Determine the (x, y) coordinate at the center of the cell enclosing the given text.  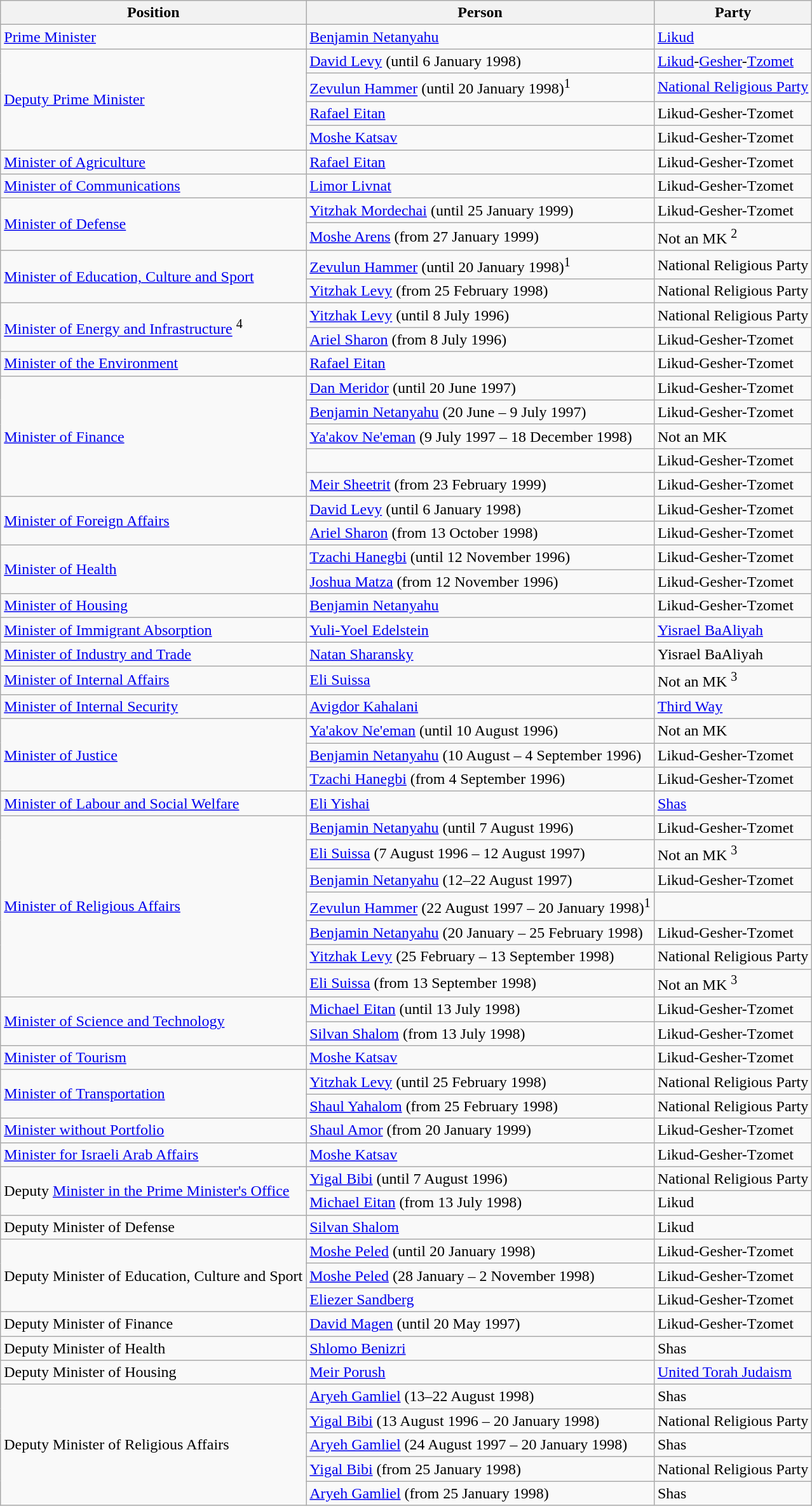
Not an MK 2 (733, 236)
Minister of Foreign Affairs (154, 521)
United Torah Judaism (733, 1373)
Shaul Amor (from 20 January 1999) (480, 1130)
Silvan Shalom (480, 1227)
Minister of Finance (154, 436)
Eli Suissa (from 13 September 1998) (480, 983)
Meir Porush (480, 1373)
Minister of Industry and Trade (154, 654)
Benjamin Netanyahu (20 June – 9 July 1997) (480, 412)
Moshe Arens (from 27 January 1999) (480, 236)
Person (480, 13)
Deputy Minister of Religious Affairs (154, 1445)
Deputy Minister of Defense (154, 1227)
Minister of the Environment (154, 364)
Position (154, 13)
Yitzhak Levy (from 25 February 1998) (480, 291)
Benjamin Netanyahu (12–22 August 1997) (480, 880)
Moshe Peled (28 January – 2 November 1998) (480, 1275)
Aryeh Gamliel (13–22 August 1998) (480, 1397)
Minister of Energy and Infrastructure 4 (154, 327)
Deputy Prime Minister (154, 99)
Ya'akov Ne'eman (until 10 August 1996) (480, 731)
Minister of Science and Technology (154, 1022)
Limor Livnat (480, 186)
Minister of Housing (154, 606)
Michael Eitan (from 13 July 1998) (480, 1203)
David Magen (until 20 May 1997) (480, 1324)
Minister without Portfolio (154, 1130)
Minister of Health (154, 570)
Yigal Bibi (from 25 January 1998) (480, 1469)
Benjamin Netanyahu (10 August – 4 September 1996) (480, 755)
Meir Sheetrit (from 23 February 1999) (480, 484)
Minister of Internal Security (154, 706)
Avigdor Kahalani (480, 706)
Minister of Communications (154, 186)
Ya'akov Ne'eman (9 July 1997 – 18 December 1998) (480, 436)
Ariel Sharon (from 8 July 1996) (480, 339)
Eliezer Sandberg (480, 1299)
Yigal Bibi (until 7 August 1996) (480, 1179)
Benjamin Netanyahu (20 January – 25 February 1998) (480, 933)
Minister of Agriculture (154, 162)
Yitzhak Levy (until 25 February 1998) (480, 1082)
Minister of Tourism (154, 1058)
Natan Sharansky (480, 654)
Yitzhak Levy (until 8 July 1996) (480, 315)
Deputy Minister in the Prime Minister's Office (154, 1191)
Silvan Shalom (from 13 July 1998) (480, 1034)
Yigal Bibi (13 August 1996 – 20 January 1998) (480, 1421)
Minister of Transportation (154, 1094)
Yitzhak Mordechai (until 25 January 1999) (480, 210)
Minister of Defense (154, 225)
Deputy Minister of Housing (154, 1373)
Third Way (733, 706)
Aryeh Gamliel (from 25 January 1998) (480, 1493)
Minister for Israeli Arab Affairs (154, 1154)
Eli Suissa (480, 680)
Shaul Yahalom (from 25 February 1998) (480, 1106)
Moshe Peled (until 20 January 1998) (480, 1251)
Minister of Labour and Social Welfare (154, 804)
Eli Suissa (7 August 1996 – 12 August 1997) (480, 854)
Zevulun Hammer (22 August 1997 – 20 January 1998)1 (480, 907)
Ariel Sharon (from 13 October 1998) (480, 533)
Joshua Matza (from 12 November 1996) (480, 582)
Minister of Internal Affairs (154, 680)
Minister of Education, Culture and Sport (154, 277)
Prime Minister (154, 37)
Michael Eitan (until 13 July 1998) (480, 1010)
Benjamin Netanyahu (until 7 August 1996) (480, 828)
Minister of Religious Affairs (154, 907)
Yuli-Yoel Edelstein (480, 630)
Eli Yishai (480, 804)
Yitzhak Levy (25 February – 13 September 1998) (480, 957)
Minister of Immigrant Absorption (154, 630)
Tzachi Hanegbi (until 12 November 1996) (480, 558)
Aryeh Gamliel (24 August 1997 – 20 January 1998) (480, 1445)
Minister of Justice (154, 755)
Deputy Minister of Finance (154, 1324)
Dan Meridor (until 20 June 1997) (480, 388)
Deputy Minister of Health (154, 1348)
Tzachi Hanegbi (from 4 September 1996) (480, 779)
Party (733, 13)
Deputy Minister of Education, Culture and Sport (154, 1275)
Shlomo Benizri (480, 1348)
